Pinpoint the cell where the given text exists, returning its [x, y] midpoint coordinate. 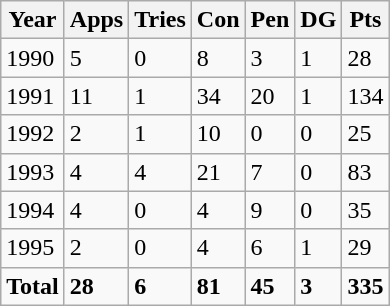
134 [366, 96]
34 [218, 96]
81 [218, 286]
7 [270, 172]
Apps [96, 20]
Total [33, 286]
Pen [270, 20]
Con [218, 20]
21 [218, 172]
1990 [33, 58]
Tries [160, 20]
20 [270, 96]
10 [218, 134]
11 [96, 96]
Pts [366, 20]
DG [318, 20]
335 [366, 286]
Year [33, 20]
5 [96, 58]
45 [270, 286]
29 [366, 248]
83 [366, 172]
35 [366, 210]
1995 [33, 248]
1994 [33, 210]
25 [366, 134]
1992 [33, 134]
9 [270, 210]
1991 [33, 96]
1993 [33, 172]
8 [218, 58]
